Output the (X, Y) coordinate of the center of the cell containing the given text.  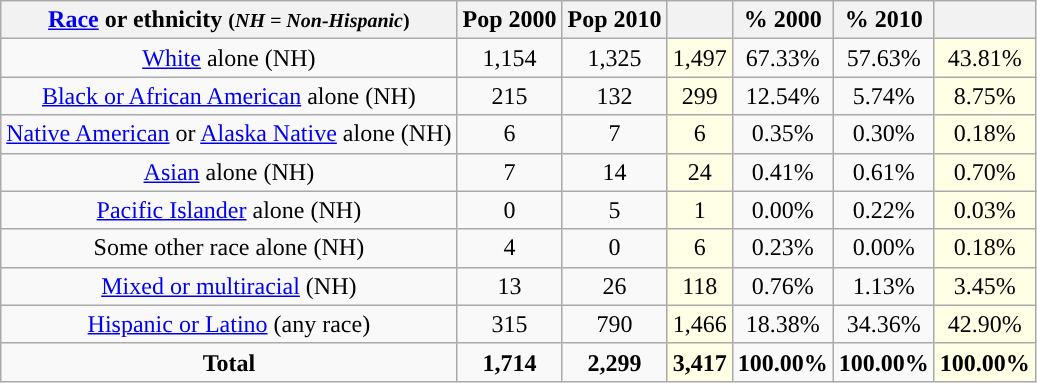
0.76% (782, 286)
13 (510, 286)
White alone (NH) (229, 58)
Some other race alone (NH) (229, 248)
215 (510, 96)
Black or African American alone (NH) (229, 96)
Pacific Islander alone (NH) (229, 210)
0.22% (884, 210)
43.81% (984, 58)
0.35% (782, 134)
42.90% (984, 324)
3.45% (984, 286)
299 (700, 96)
1 (700, 210)
Total (229, 362)
132 (614, 96)
0.41% (782, 172)
8.75% (984, 96)
2,299 (614, 362)
0.61% (884, 172)
12.54% (782, 96)
Hispanic or Latino (any race) (229, 324)
315 (510, 324)
1,497 (700, 58)
Race or ethnicity (NH = Non-Hispanic) (229, 20)
1,714 (510, 362)
4 (510, 248)
118 (700, 286)
1,154 (510, 58)
1,325 (614, 58)
Pop 2010 (614, 20)
67.33% (782, 58)
1,466 (700, 324)
0.30% (884, 134)
% 2010 (884, 20)
790 (614, 324)
0.70% (984, 172)
Native American or Alaska Native alone (NH) (229, 134)
14 (614, 172)
0.03% (984, 210)
24 (700, 172)
1.13% (884, 286)
5 (614, 210)
26 (614, 286)
34.36% (884, 324)
Pop 2000 (510, 20)
Asian alone (NH) (229, 172)
3,417 (700, 362)
0.23% (782, 248)
Mixed or multiracial (NH) (229, 286)
18.38% (782, 324)
57.63% (884, 58)
5.74% (884, 96)
% 2000 (782, 20)
